Determine the (x, y) coordinate at the center of the cell enclosing the given text.  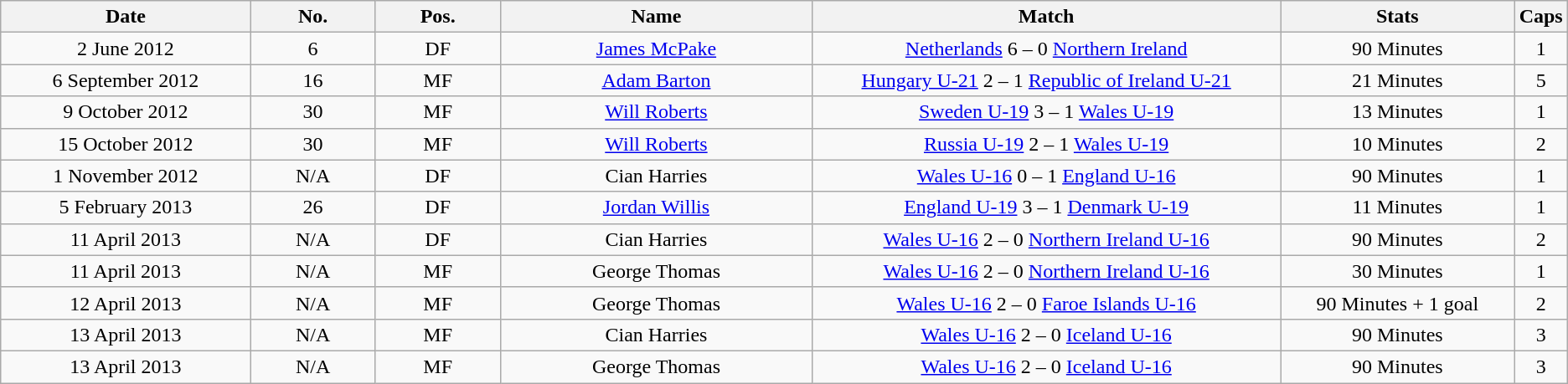
11 Minutes (1398, 207)
Name (657, 17)
12 April 2013 (126, 303)
Wales U-16 0 – 1 England U-16 (1047, 176)
Sweden U-19 3 – 1 Wales U-19 (1047, 112)
Russia U-19 2 – 1 Wales U-19 (1047, 144)
Adam Barton (657, 80)
13 Minutes (1398, 112)
Netherlands 6 – 0 Northern Ireland (1047, 49)
Stats (1398, 17)
30 Minutes (1398, 271)
90 Minutes + 1 goal (1398, 303)
6 (313, 49)
James McPake (657, 49)
2 June 2012 (126, 49)
10 Minutes (1398, 144)
5 (1541, 80)
Caps (1541, 17)
21 Minutes (1398, 80)
Pos. (437, 17)
England U-19 3 – 1 Denmark U-19 (1047, 207)
15 October 2012 (126, 144)
5 February 2013 (126, 207)
16 (313, 80)
26 (313, 207)
1 November 2012 (126, 176)
9 October 2012 (126, 112)
Wales U-16 2 – 0 Faroe Islands U-16 (1047, 303)
No. (313, 17)
Date (126, 17)
Match (1047, 17)
Hungary U-21 2 – 1 Republic of Ireland U-21 (1047, 80)
6 September 2012 (126, 80)
Jordan Willis (657, 207)
